Search for the cell housing the specified text and yield its (x, y) center coordinate. 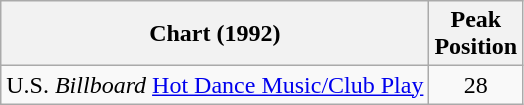
Chart (1992) (215, 34)
U.S. Billboard Hot Dance Music/Club Play (215, 85)
PeakPosition (476, 34)
28 (476, 85)
